Scan for the cell matching the given text and deliver its [x, y] coordinate at center. 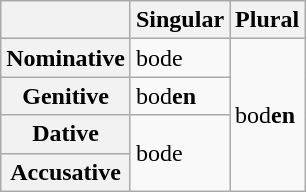
Singular [180, 20]
Dative [66, 134]
Plural [268, 20]
Nominative [66, 58]
Genitive [66, 96]
Accusative [66, 172]
